Capture the cell that displays the provided text and extract its (X, Y) central coordinate. 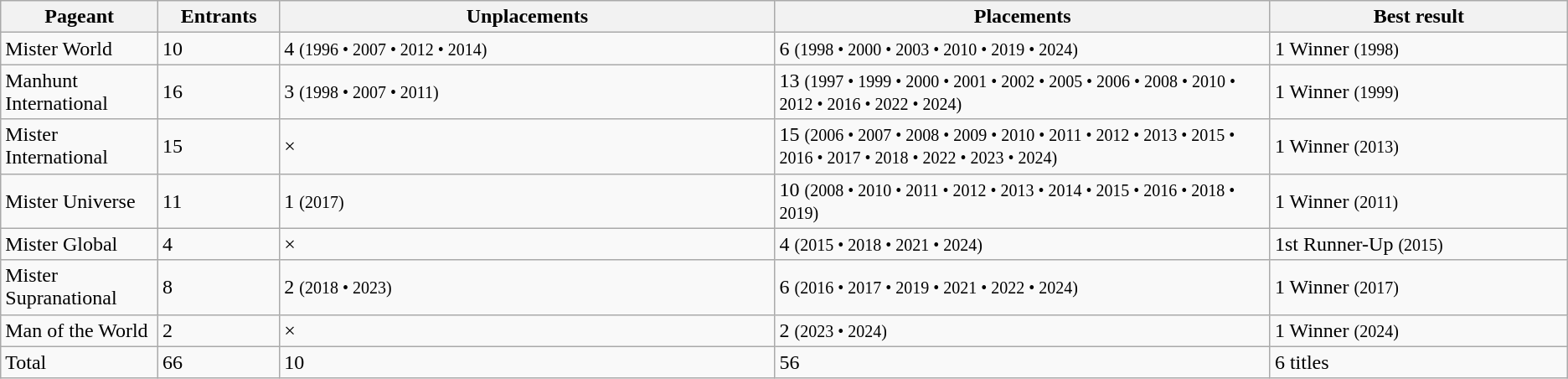
1 Winner (2024) (1419, 330)
Mister Universe (80, 201)
Mister World (80, 49)
Mister Global (80, 244)
4 (219, 244)
15 (2006 • 2007 • 2008 • 2009 • 2010 • 2011 • 2012 • 2013 • 2015 • 2016 • 2017 • 2018 • 2022 • 2023 • 2024) (1022, 146)
Pageant (80, 17)
66 (219, 362)
Entrants (219, 17)
56 (1022, 362)
Mister Supranational (80, 287)
1 Winner (2013) (1419, 146)
11 (219, 201)
2 (2023 • 2024) (1022, 330)
1 Winner (2017) (1419, 287)
16 (219, 92)
10 (2008 • 2010 • 2011 • 2012 • 2013 • 2014 • 2015 • 2016 • 2018 • 2019) (1022, 201)
1 Winner (1999) (1419, 92)
1 (2017) (528, 201)
13 (1997 • 1999 • 2000 • 2001 • 2002 • 2005 • 2006 • 2008 • 2010 • 2012 • 2016 • 2022 • 2024) (1022, 92)
6 (2016 • 2017 • 2019 • 2021 • 2022 • 2024) (1022, 287)
Best result (1419, 17)
3 (1998 • 2007 • 2011) (528, 92)
1 Winner (2011) (1419, 201)
4 (1996 • 2007 • 2012 • 2014) (528, 49)
8 (219, 287)
Man of the World (80, 330)
Unplacements (528, 17)
Mister International (80, 146)
2 (2018 • 2023) (528, 287)
2 (219, 330)
Manhunt International (80, 92)
Placements (1022, 17)
1 Winner (1998) (1419, 49)
6 titles (1419, 362)
15 (219, 146)
4 (2015 • 2018 • 2021 • 2024) (1022, 244)
1st Runner-Up (2015) (1419, 244)
6 (1998 • 2000 • 2003 • 2010 • 2019 • 2024) (1022, 49)
Total (80, 362)
